Locate the cell with the specified text and output its [x, y] center coordinate. 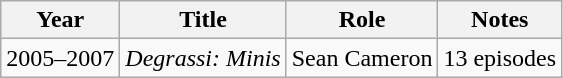
Year [60, 20]
Sean Cameron [362, 58]
Title [203, 20]
2005–2007 [60, 58]
Degrassi: Minis [203, 58]
Notes [500, 20]
13 episodes [500, 58]
Role [362, 20]
